Pinpoint the cell where the given text exists, returning its (X, Y) midpoint coordinate. 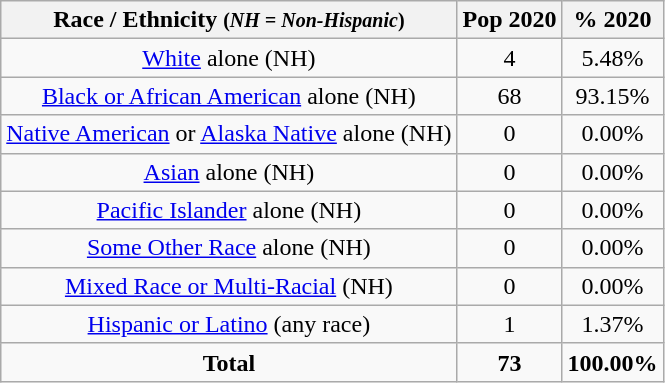
Hispanic or Latino (any race) (229, 324)
1 (510, 324)
Pacific Islander alone (NH) (229, 210)
68 (510, 96)
White alone (NH) (229, 58)
73 (510, 362)
Asian alone (NH) (229, 172)
Native American or Alaska Native alone (NH) (229, 134)
5.48% (612, 58)
93.15% (612, 96)
Total (229, 362)
Pop 2020 (510, 20)
1.37% (612, 324)
% 2020 (612, 20)
Black or African American alone (NH) (229, 96)
Race / Ethnicity (NH = Non-Hispanic) (229, 20)
Mixed Race or Multi-Racial (NH) (229, 286)
100.00% (612, 362)
4 (510, 58)
Some Other Race alone (NH) (229, 248)
